Provide the [x, y] coordinate of the cell's center where the given text is located.  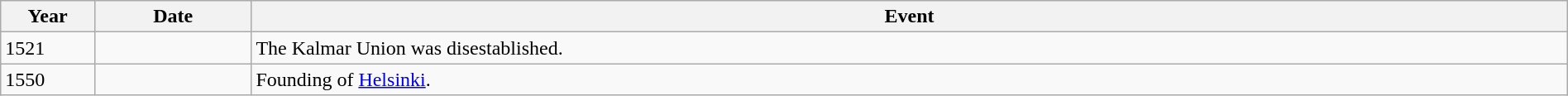
The Kalmar Union was disestablished. [910, 48]
Date [172, 17]
1550 [48, 79]
1521 [48, 48]
Event [910, 17]
Year [48, 17]
Founding of Helsinki. [910, 79]
